For the text-containing cell, return its midpoint in (x, y) coordinate format. 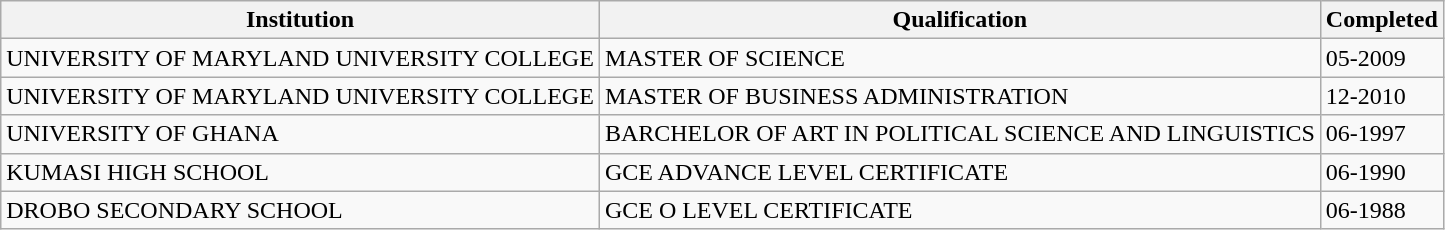
Completed (1382, 20)
12-2010 (1382, 96)
GCE O LEVEL CERTIFICATE (960, 210)
Qualification (960, 20)
MASTER OF BUSINESS ADMINISTRATION (960, 96)
UNIVERSITY OF GHANA (300, 134)
Institution (300, 20)
06-1988 (1382, 210)
06-1990 (1382, 172)
DROBO SECONDARY SCHOOL (300, 210)
BARCHELOR OF ART IN POLITICAL SCIENCE AND LINGUISTICS (960, 134)
GCE ADVANCE LEVEL CERTIFICATE (960, 172)
05-2009 (1382, 58)
06-1997 (1382, 134)
KUMASI HIGH SCHOOL (300, 172)
MASTER OF SCIENCE (960, 58)
